Return the (X, Y) coordinate for the center point of the cell that contains the specified text.  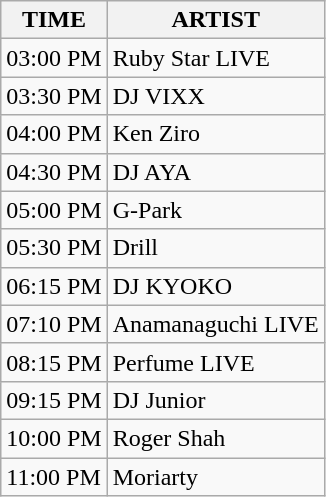
Roger Shah (216, 438)
08:15 PM (54, 362)
DJ AYA (216, 172)
Ruby Star LIVE (216, 58)
G-Park (216, 210)
TIME (54, 20)
DJ Junior (216, 400)
Drill (216, 248)
09:15 PM (54, 400)
07:10 PM (54, 324)
05:00 PM (54, 210)
03:00 PM (54, 58)
ARTIST (216, 20)
Anamanaguchi LIVE (216, 324)
Perfume LIVE (216, 362)
04:00 PM (54, 134)
03:30 PM (54, 96)
DJ VIXX (216, 96)
Moriarty (216, 477)
DJ KYOKO (216, 286)
05:30 PM (54, 248)
10:00 PM (54, 438)
04:30 PM (54, 172)
11:00 PM (54, 477)
06:15 PM (54, 286)
Ken Ziro (216, 134)
